Find where the given text appears and provide that cell's center as [X, Y] coordinate. 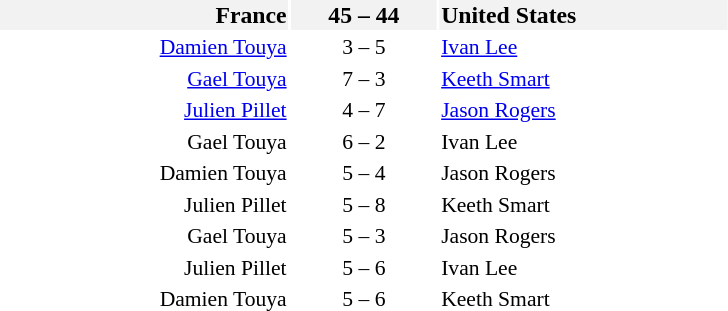
5 – 8 [364, 204]
5 – 6 [364, 268]
5 – 3 [364, 236]
4 – 7 [364, 110]
United States [584, 15]
7 – 3 [364, 78]
6 – 2 [364, 142]
France [144, 15]
5 – 4 [364, 173]
45 – 44 [364, 15]
3 – 5 [364, 47]
